Search for the cell housing the specified text and yield its (X, Y) center coordinate. 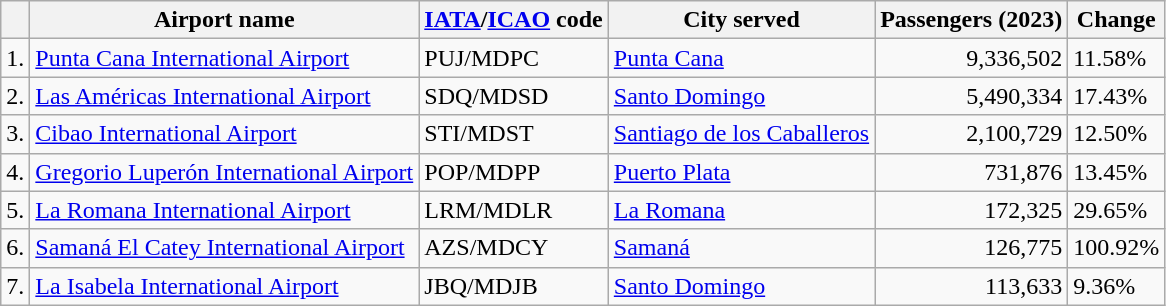
29.65% (1116, 210)
13.45% (1116, 172)
100.92% (1116, 248)
172,325 (972, 210)
7. (16, 286)
Punta Cana International Airport (224, 58)
SDQ/MDSD (514, 96)
La Romana (741, 210)
Samaná El Catey International Airport (224, 248)
6. (16, 248)
La Romana International Airport (224, 210)
126,775 (972, 248)
731,876 (972, 172)
AZS/MDCY (514, 248)
Passengers (2023) (972, 20)
Samaná (741, 248)
9,336,502 (972, 58)
2,100,729 (972, 134)
12.50% (1116, 134)
113,633 (972, 286)
City served (741, 20)
2. (16, 96)
La Isabela International Airport (224, 286)
Gregorio Luperón International Airport (224, 172)
5,490,334 (972, 96)
Punta Cana (741, 58)
JBQ/MDJB (514, 286)
Cibao International Airport (224, 134)
Las Américas International Airport (224, 96)
IATA/ICAO code (514, 20)
5. (16, 210)
3. (16, 134)
Airport name (224, 20)
9.36% (1116, 286)
STI/MDST (514, 134)
Puerto Plata (741, 172)
POP/MDPP (514, 172)
17.43% (1116, 96)
Santiago de los Caballeros (741, 134)
PUJ/MDPC (514, 58)
LRM/MDLR (514, 210)
4. (16, 172)
11.58% (1116, 58)
1. (16, 58)
Change (1116, 20)
